Pinpoint the cell where the given text exists, returning its [x, y] midpoint coordinate. 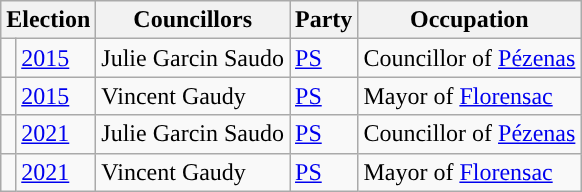
Party [324, 20]
Occupation [470, 20]
Councillors [193, 20]
Election [48, 20]
